Find where the given text appears and provide that cell's center as (x, y) coordinate. 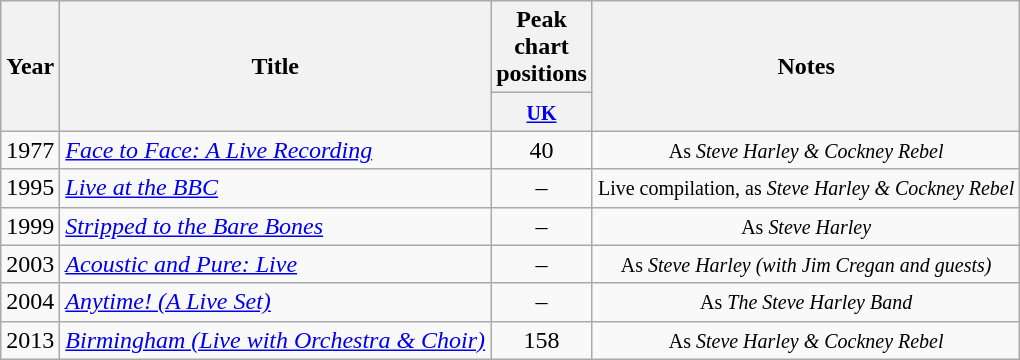
Face to Face: A Live Recording (276, 150)
Title (276, 66)
Birmingham (Live with Orchestra & Choir) (276, 340)
Year (30, 66)
2004 (30, 302)
Anytime! (A Live Set) (276, 302)
Notes (806, 66)
Peak chart positions (542, 47)
Live at the BBC (276, 188)
UK (542, 112)
1977 (30, 150)
Live compilation, as Steve Harley & Cockney Rebel (806, 188)
2003 (30, 264)
Stripped to the Bare Bones (276, 226)
2013 (30, 340)
As The Steve Harley Band (806, 302)
As Steve Harley (with Jim Cregan and guests) (806, 264)
158 (542, 340)
1995 (30, 188)
Acoustic and Pure: Live (276, 264)
1999 (30, 226)
As Steve Harley (806, 226)
40 (542, 150)
